Pinpoint the cell where the given text exists, returning its (X, Y) midpoint coordinate. 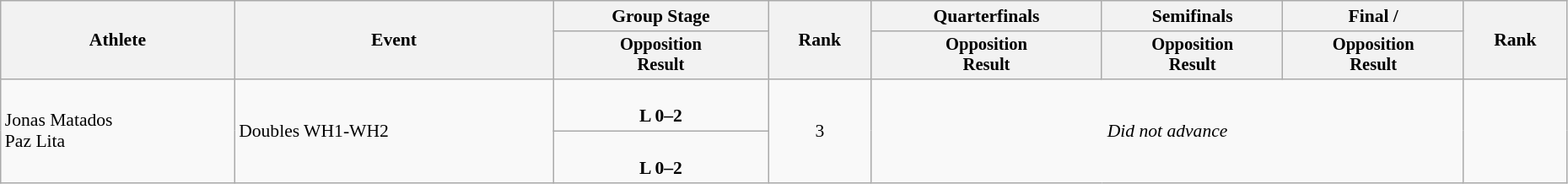
Athlete (118, 41)
Group Stage (661, 16)
Did not advance (1167, 131)
Event (394, 41)
Semifinals (1192, 16)
Quarterfinals (987, 16)
Doubles WH1-WH2 (394, 131)
Jonas MatadosPaz Lita (118, 131)
Final / (1373, 16)
3 (820, 131)
